Provide the (X, Y) coordinate of the cell's center where the given text is located.  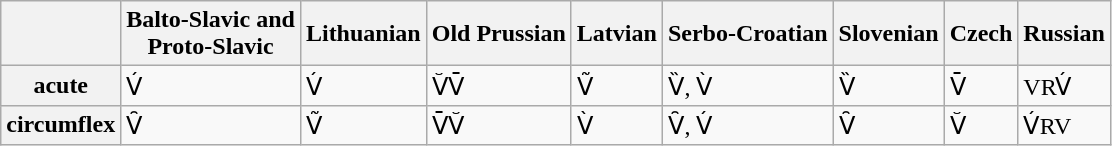
VRV́ (1064, 86)
V̆V̄ (498, 86)
Old Prussian (498, 34)
V̀ (616, 125)
Russian (1064, 34)
V̏, V̀ (748, 86)
Czech (981, 34)
Balto-Slavic and Proto-Slavic (211, 34)
acute (61, 86)
Slovenian (888, 34)
V̄V̆ (498, 125)
Serbo-Croatian (748, 34)
Latvian (616, 34)
V̑, V́ (748, 125)
V́RV (1064, 125)
V̆ (981, 125)
V̄ (981, 86)
V̏ (888, 86)
circumflex (61, 125)
Lithuanian (363, 34)
